Locate the cell with the specified text and output its (X, Y) center coordinate. 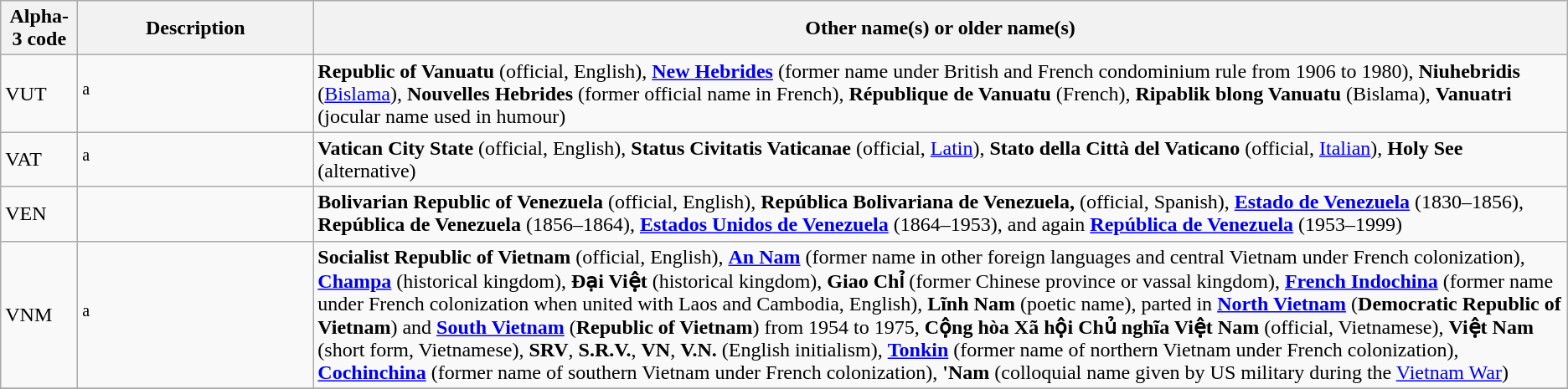
VAT (39, 159)
Description (196, 28)
Alpha-3 code (39, 28)
VEN (39, 214)
Other name(s) or older name(s) (940, 28)
VNM (39, 315)
VUT (39, 94)
